Search for the cell housing the specified text and yield its [X, Y] center coordinate. 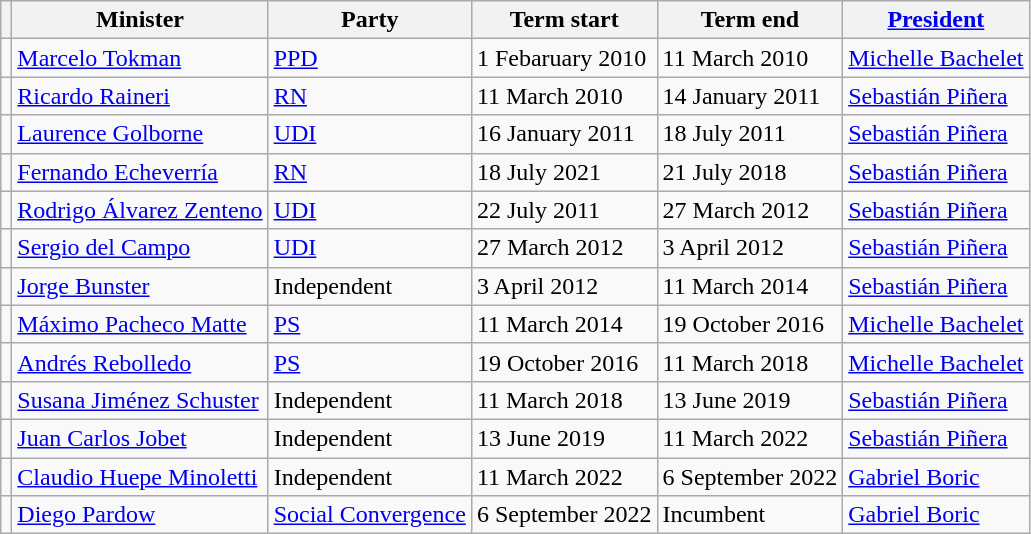
Ricardo Raineri [140, 96]
Term start [564, 20]
President [936, 20]
Party [370, 20]
Incumbent [750, 515]
Susana Jiménez Schuster [140, 400]
14 January 2011 [750, 96]
Juan Carlos Jobet [140, 438]
Claudio Huepe Minoletti [140, 477]
Social Convergence [370, 515]
Laurence Golborne [140, 134]
21 July 2018 [750, 172]
Minister [140, 20]
18 July 2021 [564, 172]
PPD [370, 58]
Sergio del Campo [140, 248]
1 Febaruary 2010 [564, 58]
Jorge Bunster [140, 286]
Rodrigo Álvarez Zenteno [140, 210]
Máximo Pacheco Matte [140, 324]
Fernando Echeverría [140, 172]
Term end [750, 20]
Andrés Rebolledo [140, 362]
18 July 2011 [750, 134]
Diego Pardow [140, 515]
16 January 2011 [564, 134]
22 July 2011 [564, 210]
Marcelo Tokman [140, 58]
